Capture the cell that displays the provided text and extract its [X, Y] central coordinate. 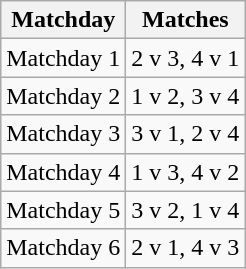
1 v 2, 3 v 4 [186, 96]
Matchday 5 [64, 210]
Matchday 1 [64, 58]
Matchday 2 [64, 96]
Matchday 4 [64, 172]
1 v 3, 4 v 2 [186, 172]
Matches [186, 20]
3 v 2, 1 v 4 [186, 210]
Matchday [64, 20]
Matchday 3 [64, 134]
2 v 1, 4 v 3 [186, 248]
Matchday 6 [64, 248]
3 v 1, 2 v 4 [186, 134]
2 v 3, 4 v 1 [186, 58]
